Determine the (x, y) coordinate at the center of the cell enclosing the given text.  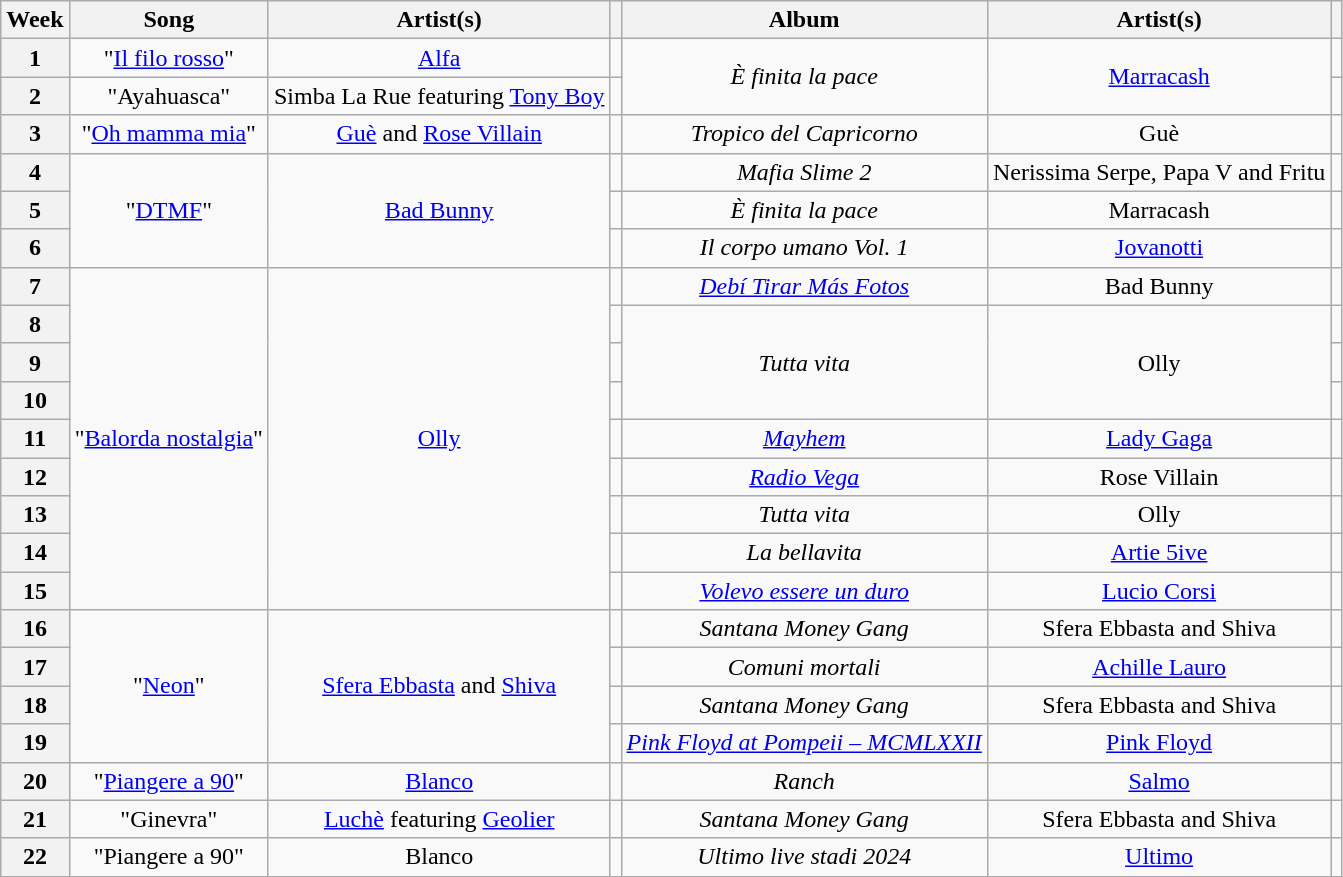
Ultimo (1158, 857)
19 (35, 743)
18 (35, 705)
Lucio Corsi (1158, 591)
2 (35, 96)
22 (35, 857)
Alfa (439, 58)
Mayhem (804, 438)
"Ayahuasca" (168, 96)
Tropico del Capricorno (804, 134)
Salmo (1158, 781)
Nerissima Serpe, Papa V and Fritu (1158, 172)
Song (168, 20)
Guè and Rose Villain (439, 134)
17 (35, 667)
"Ginevra" (168, 819)
Guè (1158, 134)
14 (35, 553)
Ultimo live stadi 2024 (804, 857)
Ranch (804, 781)
Mafia Slime 2 (804, 172)
Simba La Rue featuring Tony Boy (439, 96)
1 (35, 58)
La bellavita (804, 553)
Jovanotti (1158, 248)
Achille Lauro (1158, 667)
8 (35, 324)
Pink Floyd at Pompeii – MCMLXXII (804, 743)
6 (35, 248)
"Oh mamma mia" (168, 134)
Album (804, 20)
16 (35, 629)
11 (35, 438)
10 (35, 400)
Week (35, 20)
4 (35, 172)
7 (35, 286)
Lady Gaga (1158, 438)
3 (35, 134)
Artie 5ive (1158, 553)
20 (35, 781)
21 (35, 819)
Il corpo umano Vol. 1 (804, 248)
5 (35, 210)
Volevo essere un duro (804, 591)
13 (35, 515)
"Il filo rosso" (168, 58)
"Balorda nostalgia" (168, 438)
Rose Villain (1158, 477)
Debí Tirar Más Fotos (804, 286)
Radio Vega (804, 477)
"DTMF" (168, 210)
Pink Floyd (1158, 743)
9 (35, 362)
15 (35, 591)
Comuni mortali (804, 667)
12 (35, 477)
Luchè featuring Geolier (439, 819)
"Neon" (168, 686)
